Pinpoint the cell where the given text exists, returning its (x, y) midpoint coordinate. 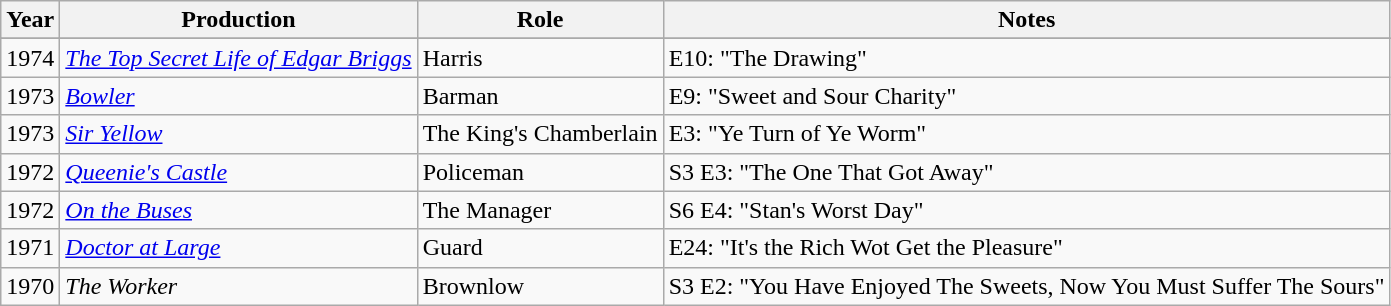
1974 (30, 58)
1971 (30, 248)
Production (238, 20)
Guard (540, 248)
E3: "Ye Turn of Ye Worm" (1026, 134)
The King's Chamberlain (540, 134)
Queenie's Castle (238, 172)
The Worker (238, 286)
Sir Yellow (238, 134)
E9: "Sweet and Sour Charity" (1026, 96)
Brownlow (540, 286)
1970 (30, 286)
Bowler (238, 96)
E24: "It's the Rich Wot Get the Pleasure" (1026, 248)
S3 E2: "You Have Enjoyed The Sweets, Now You Must Suffer The Sours" (1026, 286)
Doctor at Large (238, 248)
Harris (540, 58)
E10: "The Drawing" (1026, 58)
The Top Secret Life of Edgar Briggs (238, 58)
Year (30, 20)
S6 E4: "Stan's Worst Day" (1026, 210)
Barman (540, 96)
S3 E3: "The One That Got Away" (1026, 172)
Notes (1026, 20)
The Manager (540, 210)
On the Buses (238, 210)
Role (540, 20)
Policeman (540, 172)
